Extract the (x, y) coordinate from the center of the cell holding the provided text.  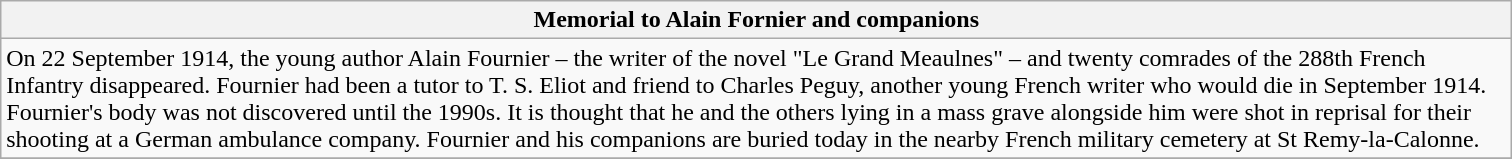
Memorial to Alain Fornier and companions (756, 20)
